Extract the (x, y) coordinate from the center of the cell holding the provided text.  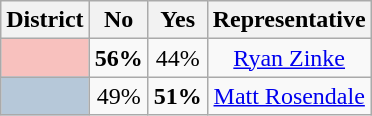
District (45, 20)
51% (178, 96)
Yes (178, 20)
Matt Rosendale (289, 96)
49% (118, 96)
No (118, 20)
44% (178, 58)
Ryan Zinke (289, 58)
56% (118, 58)
Representative (289, 20)
